From the cell containing the given text, extract its center point as [X, Y] coordinate. 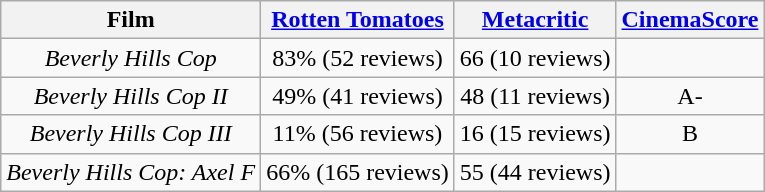
Film [131, 20]
B [690, 134]
Beverly Hills Cop [131, 58]
16 (15 reviews) [535, 134]
A- [690, 96]
49% (41 reviews) [358, 96]
Beverly Hills Cop: Axel F [131, 172]
48 (11 reviews) [535, 96]
Beverly Hills Cop III [131, 134]
Beverly Hills Cop II [131, 96]
11% (56 reviews) [358, 134]
CinemaScore [690, 20]
55 (44 reviews) [535, 172]
66 (10 reviews) [535, 58]
66% (165 reviews) [358, 172]
Metacritic [535, 20]
Rotten Tomatoes [358, 20]
83% (52 reviews) [358, 58]
